Search for the cell housing the specified text and yield its [X, Y] center coordinate. 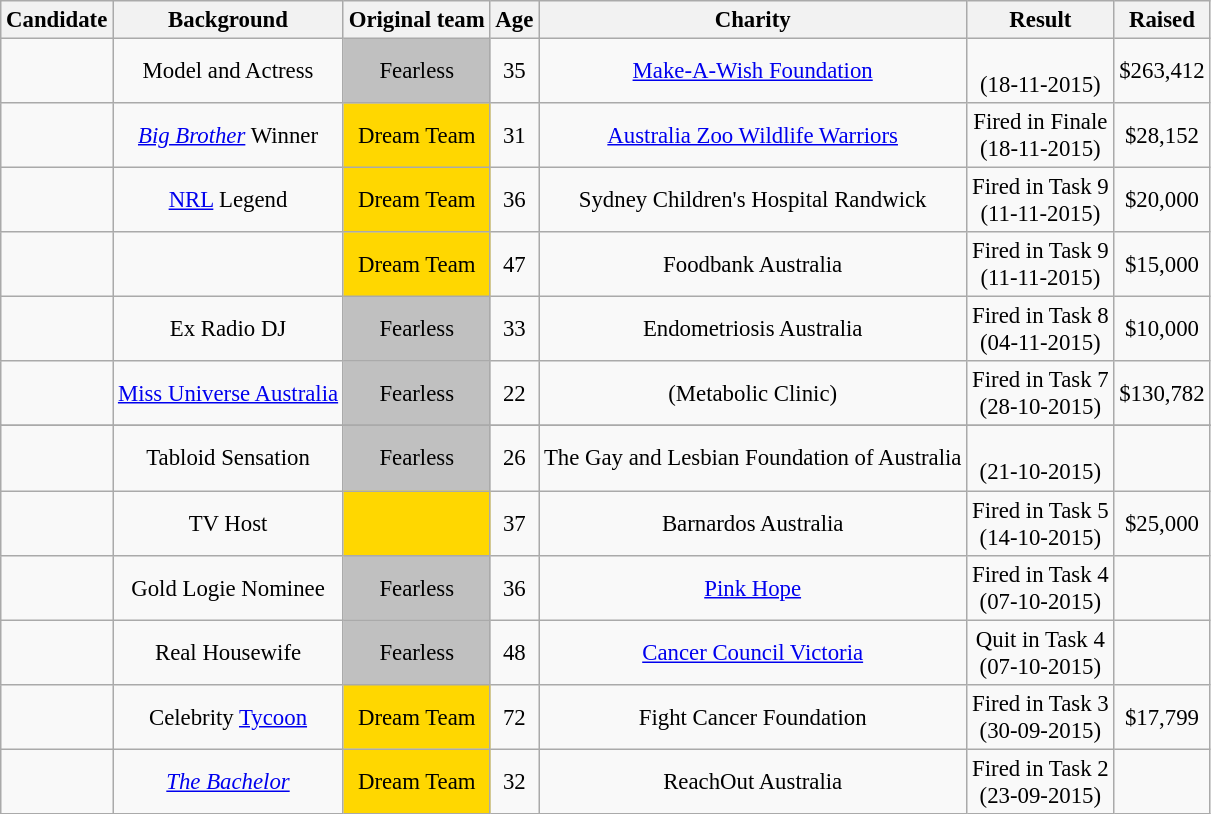
Model and Actress [228, 72]
$10,000 [1162, 330]
$28,152 [1162, 136]
Fired in Task 5(14-10-2015) [1040, 524]
$17,799 [1162, 716]
Age [514, 20]
35 [514, 72]
$25,000 [1162, 524]
Cancer Council Victoria [753, 652]
Fight Cancer Foundation [753, 716]
$20,000 [1162, 200]
Fired in Task 3(30-09-2015) [1040, 716]
ReachOut Australia [753, 782]
(Metabolic Clinic) [753, 394]
Barnardos Australia [753, 524]
(18-11-2015) [1040, 72]
72 [514, 716]
The Bachelor [228, 782]
(21-10-2015) [1040, 458]
32 [514, 782]
Background [228, 20]
37 [514, 524]
Fired in Task 8(04-11-2015) [1040, 330]
Fired in Task 7(28-10-2015) [1040, 394]
Make-A-Wish Foundation [753, 72]
Sydney Children's Hospital Randwick [753, 200]
47 [514, 264]
Real Housewife [228, 652]
Australia Zoo Wildlife Warriors [753, 136]
33 [514, 330]
Charity [753, 20]
Big Brother Winner [228, 136]
26 [514, 458]
$130,782 [1162, 394]
Fired in Finale(18-11-2015) [1040, 136]
48 [514, 652]
Candidate [57, 20]
$263,412 [1162, 72]
Pink Hope [753, 588]
$15,000 [1162, 264]
22 [514, 394]
TV Host [228, 524]
Quit in Task 4(07-10-2015) [1040, 652]
The Gay and Lesbian Foundation of Australia [753, 458]
Tabloid Sensation [228, 458]
Raised [1162, 20]
Ex Radio DJ [228, 330]
Miss Universe Australia [228, 394]
Celebrity Tycoon [228, 716]
31 [514, 136]
Foodbank Australia [753, 264]
Fired in Task 2(23-09-2015) [1040, 782]
Result [1040, 20]
NRL Legend [228, 200]
Gold Logie Nominee [228, 588]
Fired in Task 4(07-10-2015) [1040, 588]
Original team [416, 20]
Endometriosis Australia [753, 330]
